Extract the [X, Y] coordinate from the center of the cell holding the provided text.  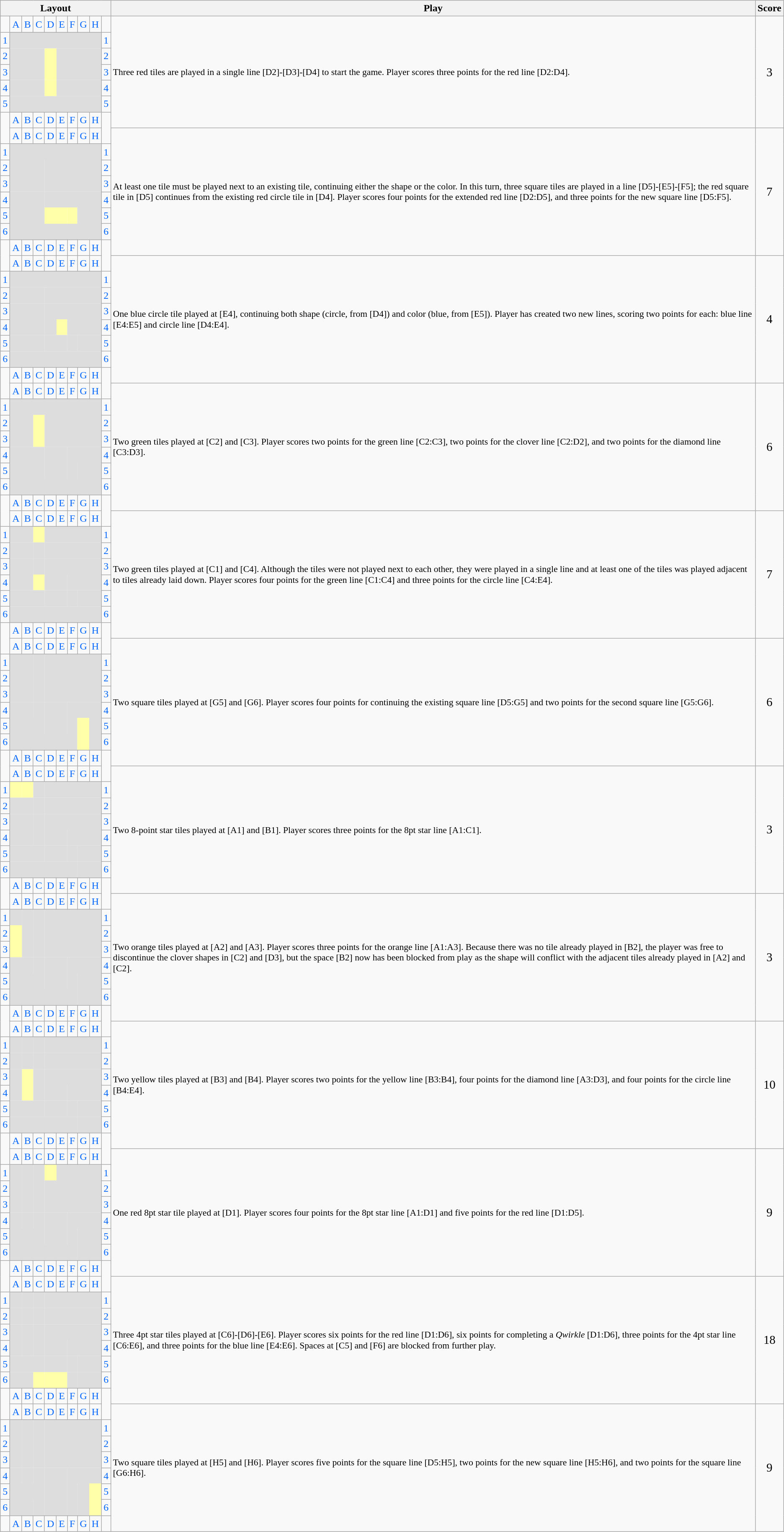
Layout [56, 8]
Play [433, 8]
Two 8-point star tiles played at [A1] and [B1]. Player scores three points for the 8pt star line [A1:C1]. [433, 830]
Score [769, 8]
18 [769, 1340]
Three red tiles are played in a single line [D2]-[D3]-[D4] to start the game. Player scores three points for the red line [D2:D4]. [433, 72]
10 [769, 1085]
One red 8pt star tile played at [D1]. Player scores four points for the 8pt star line [A1:D1] and five points for the red line [D1:D5]. [433, 1212]
